Find where the given text appears and provide that cell's center as [x, y] coordinate. 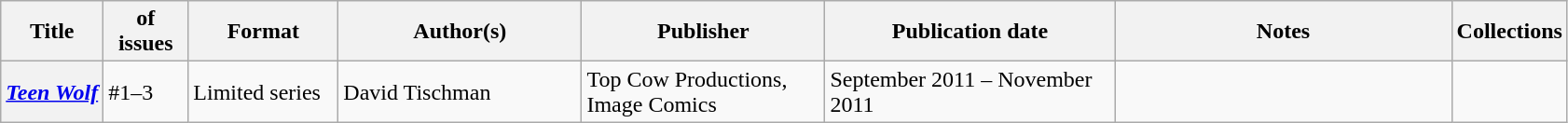
David Tischman [461, 91]
Notes [1283, 32]
Limited series [263, 91]
#1–3 [145, 91]
Format [263, 32]
Publication date [970, 32]
September 2011 – November 2011 [970, 91]
Collections [1509, 32]
Top Cow Productions, Image Comics [703, 91]
Author(s) [461, 32]
Publisher [703, 32]
Title [52, 32]
of issues [145, 32]
Teen Wolf [52, 91]
